Capture the cell that displays the provided text and extract its (x, y) central coordinate. 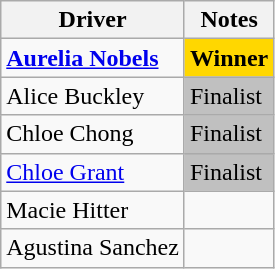
Aurelia Nobels (93, 58)
Alice Buckley (93, 96)
Winner (228, 58)
Notes (228, 20)
Driver (93, 20)
Chloe Grant (93, 172)
Chloe Chong (93, 134)
Macie Hitter (93, 210)
Agustina Sanchez (93, 248)
